Return the (x, y) coordinate for the center point of the cell that contains the specified text.  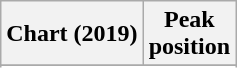
Chart (2019) (72, 34)
Peakposition (189, 34)
